Identify which cell holds the provided text, then report its (X, Y) central coordinate. 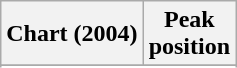
Chart (2004) (72, 34)
Peakposition (189, 34)
